Capture the cell that displays the provided text and extract its (x, y) central coordinate. 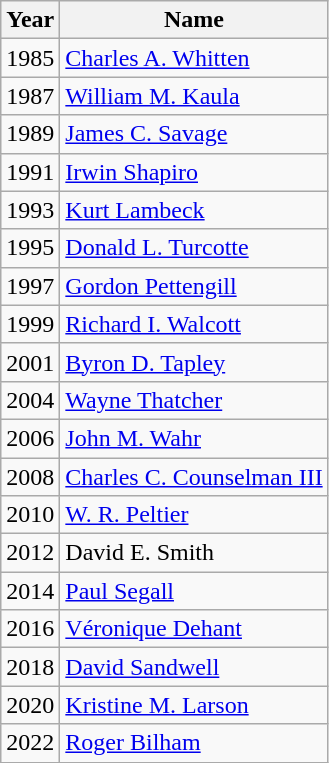
Richard I. Walcott (194, 324)
1997 (30, 286)
2006 (30, 438)
Year (30, 20)
James C. Savage (194, 134)
Kristine M. Larson (194, 705)
2014 (30, 591)
David E. Smith (194, 553)
1987 (30, 96)
Paul Segall (194, 591)
Gordon Pettengill (194, 286)
Irwin Shapiro (194, 172)
Byron D. Tapley (194, 362)
Charles C. Counselman III (194, 477)
1999 (30, 324)
2022 (30, 743)
John M. Wahr (194, 438)
2020 (30, 705)
David Sandwell (194, 667)
2004 (30, 400)
Wayne Thatcher (194, 400)
2012 (30, 553)
Roger Bilham (194, 743)
1991 (30, 172)
2016 (30, 629)
Kurt Lambeck (194, 210)
Donald L. Turcotte (194, 248)
2001 (30, 362)
2008 (30, 477)
1985 (30, 58)
1995 (30, 248)
1993 (30, 210)
Véronique Dehant (194, 629)
Name (194, 20)
2018 (30, 667)
1989 (30, 134)
William M. Kaula (194, 96)
W. R. Peltier (194, 515)
2010 (30, 515)
Charles A. Whitten (194, 58)
